From the cell containing the given text, extract its center point as [X, Y] coordinate. 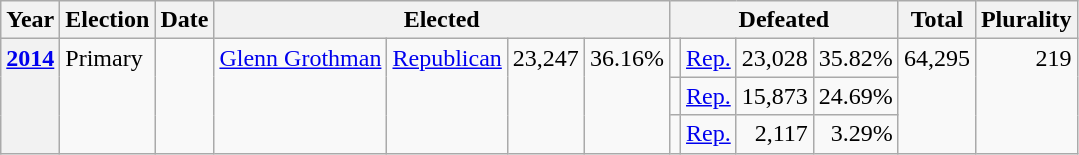
219 [1026, 96]
Defeated [784, 20]
2014 [30, 96]
Plurality [1026, 20]
Glenn Grothman [300, 96]
35.82% [856, 58]
24.69% [856, 96]
36.16% [626, 96]
2,117 [774, 134]
3.29% [856, 134]
Election [108, 20]
Elected [442, 20]
Republican [447, 96]
64,295 [936, 96]
23,028 [774, 58]
Date [184, 20]
23,247 [546, 96]
Total [936, 20]
15,873 [774, 96]
Year [30, 20]
Primary [108, 96]
